Locate the cell with the specified text and output its (X, Y) center coordinate. 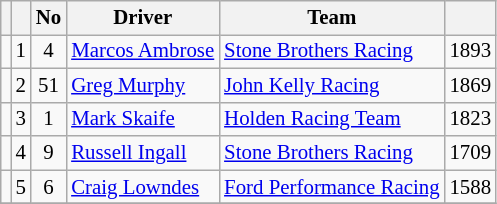
Driver (142, 18)
Holden Racing Team (332, 119)
2 (21, 85)
1869 (470, 85)
9 (48, 153)
Greg Murphy (142, 85)
Mark Skaife (142, 119)
6 (48, 187)
Russell Ingall (142, 153)
1823 (470, 119)
No (48, 18)
1588 (470, 187)
1893 (470, 51)
Marcos Ambrose (142, 51)
1709 (470, 153)
3 (21, 119)
John Kelly Racing (332, 85)
5 (21, 187)
Ford Performance Racing (332, 187)
Craig Lowndes (142, 187)
51 (48, 85)
Team (332, 18)
